Return [x, y] of the center of cell containing provided text 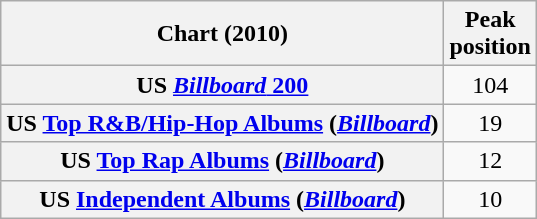
US Top Rap Albums (Billboard) [222, 161]
104 [490, 85]
Peakposition [490, 34]
US Top R&B/Hip-Hop Albums (Billboard) [222, 123]
US Independent Albums (Billboard) [222, 199]
19 [490, 123]
10 [490, 199]
US Billboard 200 [222, 85]
12 [490, 161]
Chart (2010) [222, 34]
